Return (X, Y) of the center of cell containing provided text 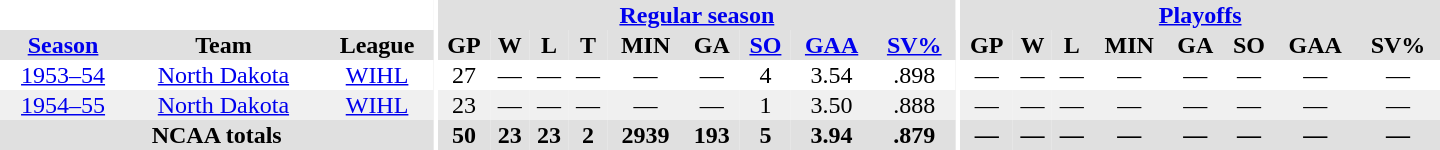
1954–55 (63, 105)
.888 (914, 105)
50 (464, 135)
Regular season (697, 15)
193 (712, 135)
T (588, 45)
3.54 (832, 75)
4 (766, 75)
2939 (646, 135)
2 (588, 135)
League (378, 45)
3.50 (832, 105)
27 (464, 75)
.898 (914, 75)
NCAA totals (216, 135)
Season (63, 45)
Team (224, 45)
1 (766, 105)
Playoffs (1200, 15)
.879 (914, 135)
1953–54 (63, 75)
3.94 (832, 135)
5 (766, 135)
